Identify which cell holds the provided text, then report its [x, y] central coordinate. 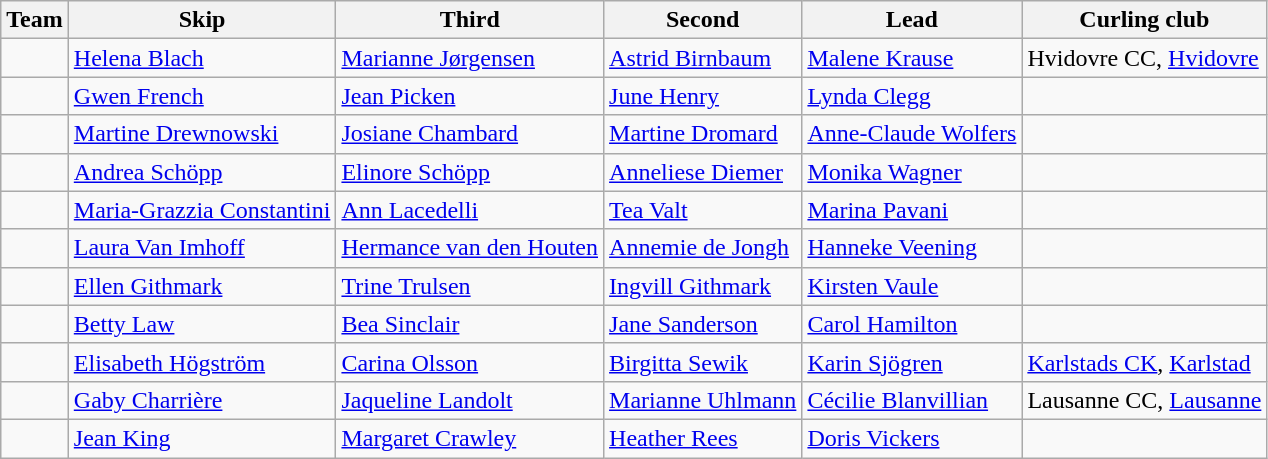
Annemie de Jongh [703, 248]
Martine Drewnowski [202, 134]
Cécilie Blanvillian [912, 400]
Gaby Charrière [202, 400]
Jean King [202, 438]
Second [703, 20]
Jean Picken [470, 96]
Ann Lacedelli [470, 210]
Skip [202, 20]
Marina Pavani [912, 210]
Lynda Clegg [912, 96]
Elisabeth Högström [202, 362]
Gwen French [202, 96]
Marianne Uhlmann [703, 400]
Karlstads CK, Karlstad [1144, 362]
Hvidovre CC, Hvidovre [1144, 58]
Team [35, 20]
Ingvill Githmark [703, 286]
Malene Krause [912, 58]
Anne-Claude Wolfers [912, 134]
Karin Sjögren [912, 362]
Birgitta Sewik [703, 362]
Margaret Crawley [470, 438]
Ellen Githmark [202, 286]
Third [470, 20]
Kirsten Vaule [912, 286]
Elinore Schöpp [470, 172]
Astrid Birnbaum [703, 58]
Hermance van den Houten [470, 248]
Curling club [1144, 20]
Lausanne CC, Lausanne [1144, 400]
Andrea Schöpp [202, 172]
Doris Vickers [912, 438]
Jane Sanderson [703, 324]
Betty Law [202, 324]
Laura Van Imhoff [202, 248]
Trine Trulsen [470, 286]
Helena Blach [202, 58]
Hanneke Veening [912, 248]
Bea Sinclair [470, 324]
Marianne Jørgensen [470, 58]
Monika Wagner [912, 172]
Lead [912, 20]
Tea Valt [703, 210]
Jaqueline Landolt [470, 400]
Carina Olsson [470, 362]
Heather Rees [703, 438]
June Henry [703, 96]
Anneliese Diemer [703, 172]
Martine Dromard [703, 134]
Josiane Chambard [470, 134]
Carol Hamilton [912, 324]
Maria-Grazzia Constantini [202, 210]
